Capture the cell that displays the provided text and extract its (x, y) central coordinate. 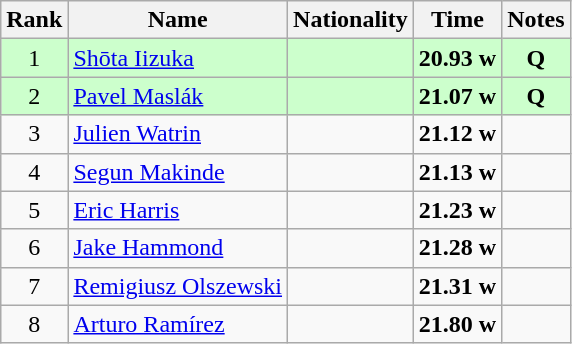
20.93 w (457, 58)
Julien Watrin (178, 134)
6 (34, 248)
21.12 w (457, 134)
Nationality (351, 20)
4 (34, 172)
Jake Hammond (178, 248)
5 (34, 210)
7 (34, 286)
Shōta Iizuka (178, 58)
Remigiusz Olszewski (178, 286)
8 (34, 324)
21.07 w (457, 96)
1 (34, 58)
Rank (34, 20)
21.28 w (457, 248)
21.31 w (457, 286)
21.80 w (457, 324)
Pavel Maslák (178, 96)
Arturo Ramírez (178, 324)
Time (457, 20)
Notes (536, 20)
Name (178, 20)
21.13 w (457, 172)
2 (34, 96)
3 (34, 134)
Eric Harris (178, 210)
Segun Makinde (178, 172)
21.23 w (457, 210)
